From the cell containing the given text, extract its center point as (X, Y) coordinate. 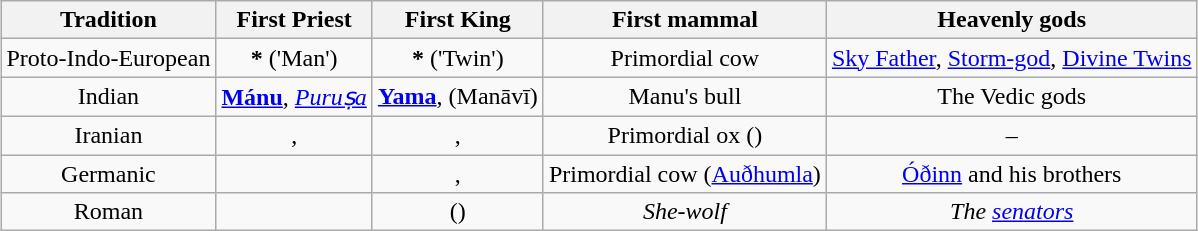
First Priest (294, 20)
First King (458, 20)
Indian (108, 97)
Primordial ox () (684, 135)
The Vedic gods (1012, 97)
* ('Man') (294, 58)
* ('Twin') (458, 58)
Proto-Indo-European (108, 58)
Primordial cow (684, 58)
The senators (1012, 212)
Mánu, Puruṣa (294, 97)
First mammal (684, 20)
Tradition (108, 20)
Iranian (108, 135)
Yama, (Manāvī) (458, 97)
Heavenly gods (1012, 20)
– (1012, 135)
Primordial cow (Auðhumla) (684, 173)
Sky Father, Storm-god, Divine Twins (1012, 58)
Roman (108, 212)
She-wolf (684, 212)
Óðinn and his brothers (1012, 173)
Manu's bull (684, 97)
Germanic (108, 173)
() (458, 212)
